Identify which cell holds the provided text, then report its (X, Y) central coordinate. 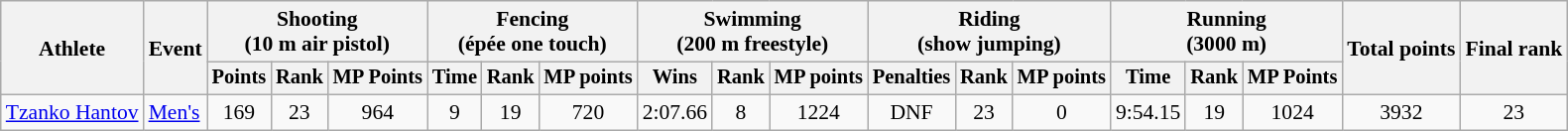
169 (239, 113)
Riding(show jumping) (990, 32)
Points (239, 78)
1024 (1292, 113)
Event (176, 48)
DNF (911, 113)
720 (587, 113)
Final rank (1513, 48)
1224 (819, 113)
Penalties (911, 78)
Wins (674, 78)
9 (454, 113)
9:54.15 (1148, 113)
8 (741, 113)
Swimming(200 m freestyle) (753, 32)
Total points (1400, 48)
964 (378, 113)
Athlete (72, 48)
3932 (1400, 113)
Men's (176, 113)
Running(3000 m) (1226, 32)
Fencing(épée one touch) (533, 32)
Tzanko Hantov (72, 113)
0 (1061, 113)
Shooting(10 m air pistol) (317, 32)
2:07.66 (674, 113)
